Capture the cell that displays the provided text and extract its [X, Y] central coordinate. 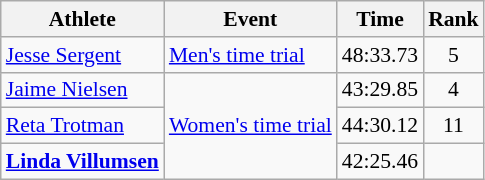
Time [380, 19]
Jaime Nielsen [82, 90]
Women's time trial [250, 126]
Rank [454, 19]
Event [250, 19]
11 [454, 126]
Men's time trial [250, 55]
Linda Villumsen [82, 162]
42:25.46 [380, 162]
Reta Trotman [82, 126]
Jesse Sergent [82, 55]
43:29.85 [380, 90]
5 [454, 55]
48:33.73 [380, 55]
Athlete [82, 19]
4 [454, 90]
44:30.12 [380, 126]
